Identify which cell holds the provided text, then report its (x, y) central coordinate. 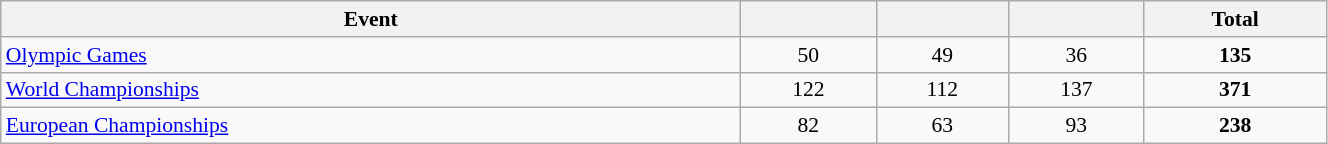
82 (808, 126)
137 (1076, 90)
Total (1235, 19)
36 (1076, 55)
112 (942, 90)
238 (1235, 126)
371 (1235, 90)
Event (371, 19)
63 (942, 126)
49 (942, 55)
93 (1076, 126)
50 (808, 55)
122 (808, 90)
European Championships (371, 126)
World Championships (371, 90)
Olympic Games (371, 55)
135 (1235, 55)
